Provide the (X, Y) coordinate of the cell's center where the given text is located.  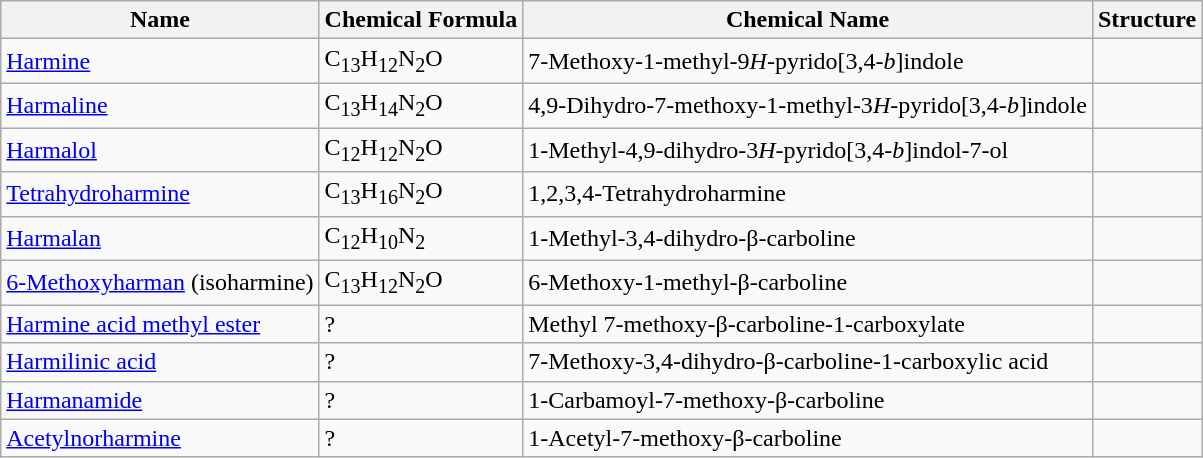
1-Carbamoyl-7-methoxy-β-carboline (808, 400)
Harmalan (160, 238)
Harmanamide (160, 400)
C13H16N2O (421, 194)
Harmine acid methyl ester (160, 324)
1-Acetyl-7-methoxy-β-carboline (808, 438)
1-Methyl-4,9-dihydro-3H-pyrido[3,4-b]indol-7-ol (808, 150)
Harmilinic acid (160, 362)
6-Methoxyharman (isoharmine) (160, 283)
C13H14N2O (421, 105)
Structure (1146, 20)
Methyl 7-methoxy-β-carboline-1-carboxylate (808, 324)
Acetylnorharmine (160, 438)
Chemical Name (808, 20)
C12H12N2O (421, 150)
Tetrahydroharmine (160, 194)
7-Methoxy-3,4-dihydro-β-carboline-1-carboxylic acid (808, 362)
Chemical Formula (421, 20)
4,9-Dihydro-7-methoxy-1-methyl-3H-pyrido[3,4-b]indole (808, 105)
6-Methoxy-1-methyl-β-carboline (808, 283)
7-Methoxy-1-methyl-9H-pyrido[3,4-b]indole (808, 61)
1-Methyl-3,4-dihydro-β-carboline (808, 238)
Name (160, 20)
1,2,3,4-Tetrahydroharmine (808, 194)
Harmalol (160, 150)
C12H10N2 (421, 238)
Harmaline (160, 105)
Harmine (160, 61)
